From the cell containing the given text, extract its center point as (X, Y) coordinate. 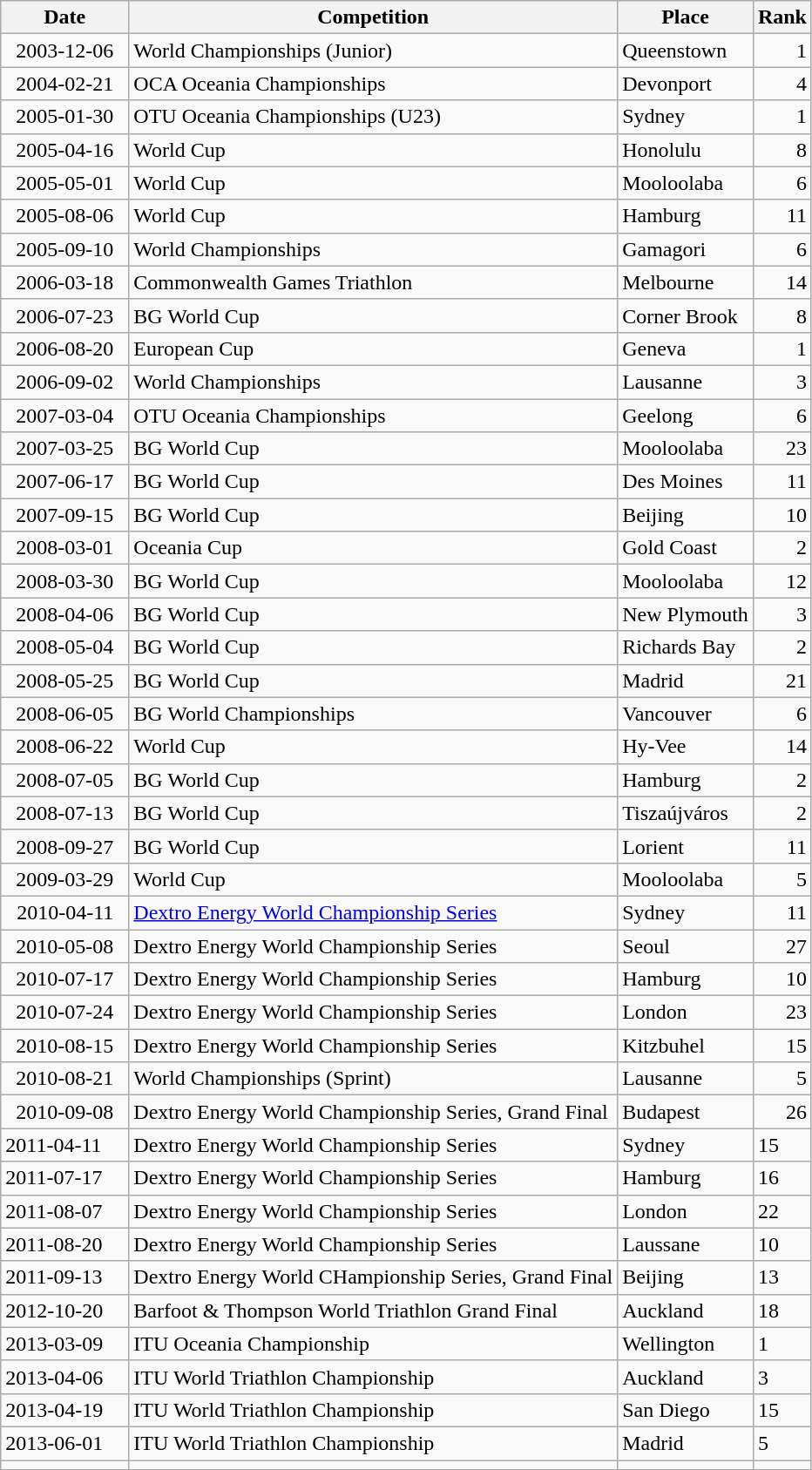
OTU Oceania Championships (U23) (373, 117)
2008-09-27 (64, 846)
Richards Bay (686, 647)
2003-12-06 (64, 51)
2011-07-17 (64, 1178)
Date (64, 17)
Competition (373, 17)
2007-06-17 (64, 482)
2008-03-01 (64, 548)
OCA Oceania Championships (373, 84)
2006-08-20 (64, 349)
Des Moines (686, 482)
2011-04-11 (64, 1145)
2007-09-15 (64, 515)
2009-03-29 (64, 879)
2005-09-10 (64, 249)
4 (782, 84)
Geneva (686, 349)
26 (782, 1112)
2010-07-24 (64, 1013)
2008-06-22 (64, 747)
2013-04-19 (64, 1410)
2005-01-30 (64, 117)
21 (782, 681)
18 (782, 1311)
12 (782, 581)
2006-07-23 (64, 315)
Gamagori (686, 249)
2008-05-25 (64, 681)
2010-05-08 (64, 945)
2005-05-01 (64, 183)
Wellington (686, 1344)
2008-03-30 (64, 581)
2007-03-25 (64, 449)
2007-03-04 (64, 416)
Vancouver (686, 714)
2011-08-07 (64, 1211)
Queenstown (686, 51)
2008-05-04 (64, 647)
2005-08-06 (64, 216)
16 (782, 1178)
Honolulu (686, 150)
Laussane (686, 1244)
13 (782, 1277)
Dextro Energy World CHampionship Series, Grand Final (373, 1277)
2006-03-18 (64, 282)
Budapest (686, 1112)
Kitzbuhel (686, 1046)
World Championships (Junior) (373, 51)
BG World Championships (373, 714)
Devonport (686, 84)
2006-09-02 (64, 382)
2008-07-05 (64, 780)
2008-06-05 (64, 714)
Melbourne (686, 282)
Seoul (686, 945)
2010-08-15 (64, 1046)
Oceania Cup (373, 548)
Lorient (686, 846)
22 (782, 1211)
2010-08-21 (64, 1079)
ITU Oceania Championship (373, 1344)
2010-07-17 (64, 979)
2004-02-21 (64, 84)
Geelong (686, 416)
Hy-Vee (686, 747)
Barfoot & Thompson World Triathlon Grand Final (373, 1311)
2010-09-08 (64, 1112)
Commonwealth Games Triathlon (373, 282)
2010-04-11 (64, 912)
New Plymouth (686, 614)
2013-06-01 (64, 1443)
Rank (782, 17)
27 (782, 945)
2013-03-09 (64, 1344)
2011-08-20 (64, 1244)
Place (686, 17)
San Diego (686, 1410)
Corner Brook (686, 315)
2008-07-13 (64, 813)
OTU Oceania Championships (373, 416)
2008-04-06 (64, 614)
2013-04-06 (64, 1377)
2005-04-16 (64, 150)
European Cup (373, 349)
2011-09-13 (64, 1277)
2012-10-20 (64, 1311)
World Championships (Sprint) (373, 1079)
Tiszaújváros (686, 813)
Dextro Energy World Championship Series, Grand Final (373, 1112)
Gold Coast (686, 548)
